Capture the cell that displays the provided text and extract its (X, Y) central coordinate. 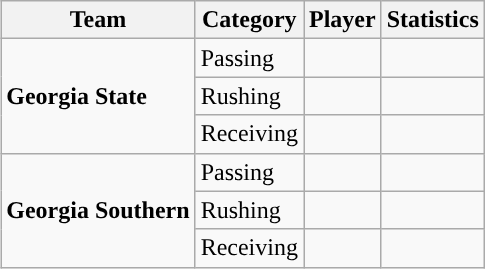
Statistics (432, 20)
Georgia State (98, 96)
Georgia Southern (98, 210)
Team (98, 20)
Player (343, 20)
Category (249, 20)
